Detect which cell encompasses the target text, then output its [x, y] center coordinate. 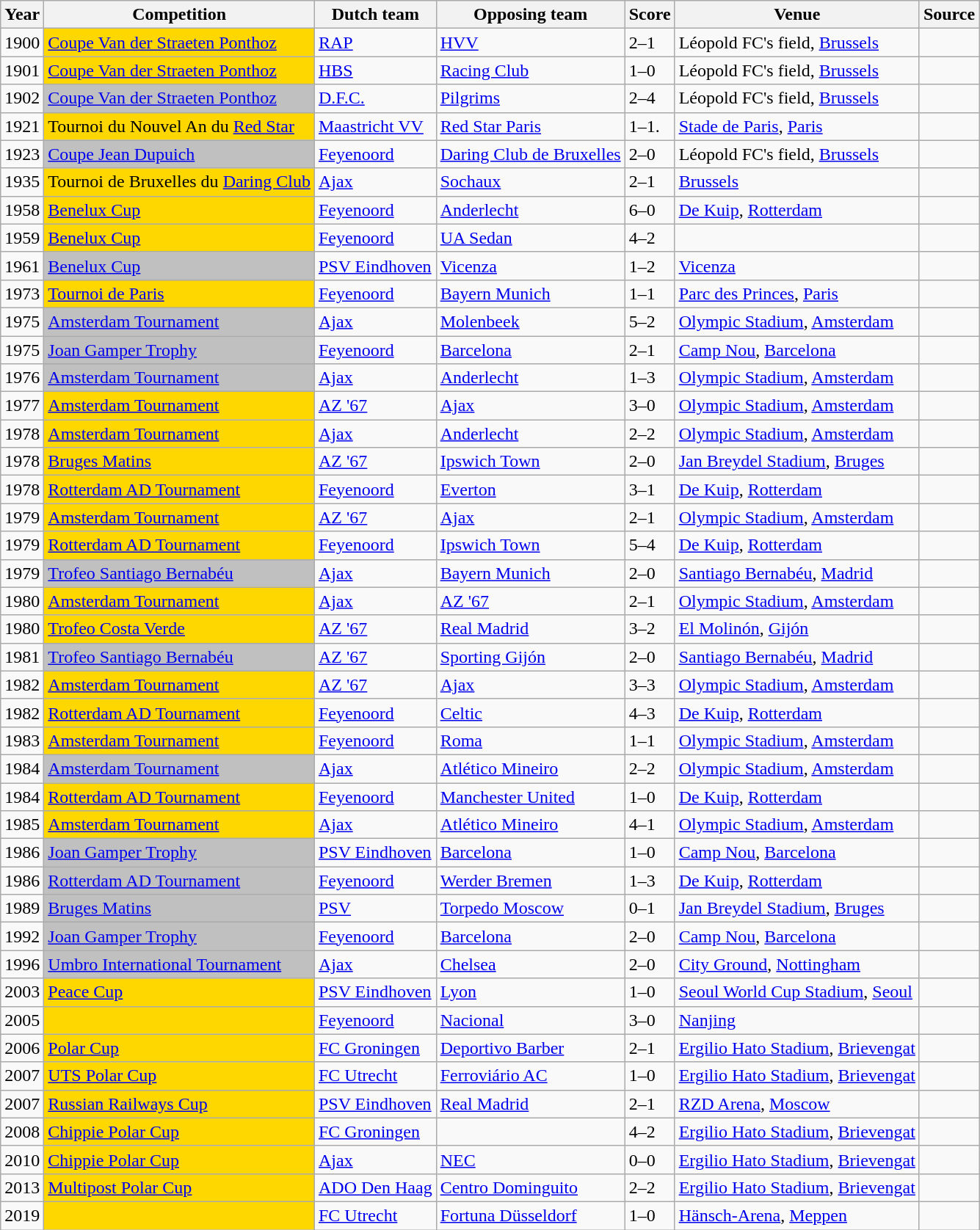
1989 [22, 909]
1–1. [650, 126]
Venue [797, 15]
Multipost Polar Cup [179, 1187]
1901 [22, 70]
Opposing team [530, 15]
1973 [22, 294]
1900 [22, 43]
2008 [22, 1132]
5–2 [650, 321]
1961 [22, 266]
2003 [22, 992]
1923 [22, 154]
Nanjing [797, 1020]
1959 [22, 238]
Celtic [530, 713]
Torpedo Moscow [530, 909]
Manchester United [530, 796]
1921 [22, 126]
City Ground, Nottingham [797, 964]
Fortuna Düsseldorf [530, 1215]
HBS [375, 70]
Trofeo Costa Verde [179, 629]
Werder Bremen [530, 881]
1935 [22, 182]
Parc des Princes, Paris [797, 294]
Polar Cup [179, 1048]
1977 [22, 406]
Everton [530, 490]
Stade de Paris, Paris [797, 126]
HVV [530, 43]
Daring Club de Bruxelles [530, 154]
2005 [22, 1020]
Source [948, 15]
Chelsea [530, 964]
1985 [22, 825]
Peace Cup [179, 992]
1992 [22, 936]
UTS Polar Cup [179, 1076]
NEC [530, 1160]
Tournoi de Bruxelles du Daring Club [179, 182]
Umbro International Tournament [179, 964]
D.F.C. [375, 98]
Russian Railways Cup [179, 1104]
Sochaux [530, 182]
4–1 [650, 825]
Tournoi de Paris [179, 294]
PSV [375, 909]
4–3 [650, 713]
2019 [22, 1215]
3–2 [650, 629]
Racing Club [530, 70]
Seoul World Cup Stadium, Seoul [797, 992]
1976 [22, 378]
0–0 [650, 1160]
5–4 [650, 545]
Sporting Gijón [530, 657]
2–4 [650, 98]
Tournoi du Nouvel An du Red Star [179, 126]
1–2 [650, 266]
RAP [375, 43]
2010 [22, 1160]
1981 [22, 657]
Roma [530, 740]
Competition [179, 15]
1996 [22, 964]
1983 [22, 740]
Dutch team [375, 15]
ADO Den Haag [375, 1187]
0–1 [650, 909]
Coupe Jean Dupuich [179, 154]
UA Sedan [530, 238]
RZD Arena, Moscow [797, 1104]
Deportivo Barber [530, 1048]
Hänsch-Arena, Meppen [797, 1215]
1902 [22, 98]
6–0 [650, 210]
3–3 [650, 685]
2013 [22, 1187]
2006 [22, 1048]
Nacional [530, 1020]
Score [650, 15]
Lyon [530, 992]
El Molinón, Gijón [797, 629]
1958 [22, 210]
Maastricht VV [375, 126]
Year [22, 15]
Molenbeek [530, 321]
Brussels [797, 182]
Pilgrims [530, 98]
Red Star Paris [530, 126]
3–1 [650, 490]
Ferroviário AC [530, 1076]
Centro Dominguito [530, 1187]
